From the cell containing the given text, extract its center point as [x, y] coordinate. 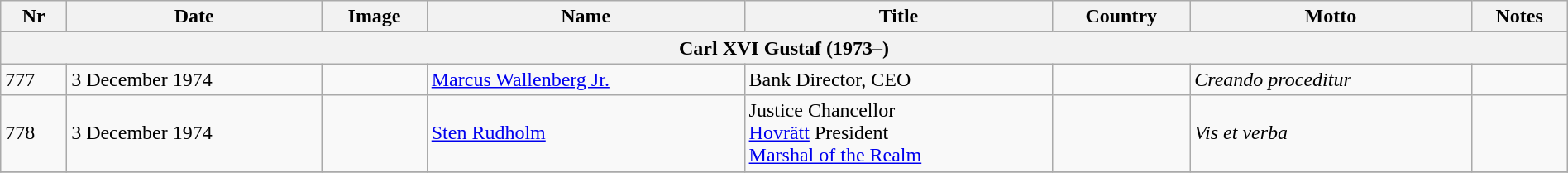
Sten Rudholm [586, 133]
777 [34, 79]
Motto [1331, 17]
Notes [1519, 17]
Image [374, 17]
Country [1121, 17]
Bank Director, CEO [898, 79]
Nr [34, 17]
Marcus Wallenberg Jr. [586, 79]
Creando proceditur [1331, 79]
Name [586, 17]
Title [898, 17]
Date [194, 17]
778 [34, 133]
Vis et verba [1331, 133]
Justice Chancellor Hovrätt PresidentMarshal of the Realm [898, 133]
Carl XVI Gustaf (1973–) [784, 48]
